Identify which cell holds the provided text, then report its (X, Y) central coordinate. 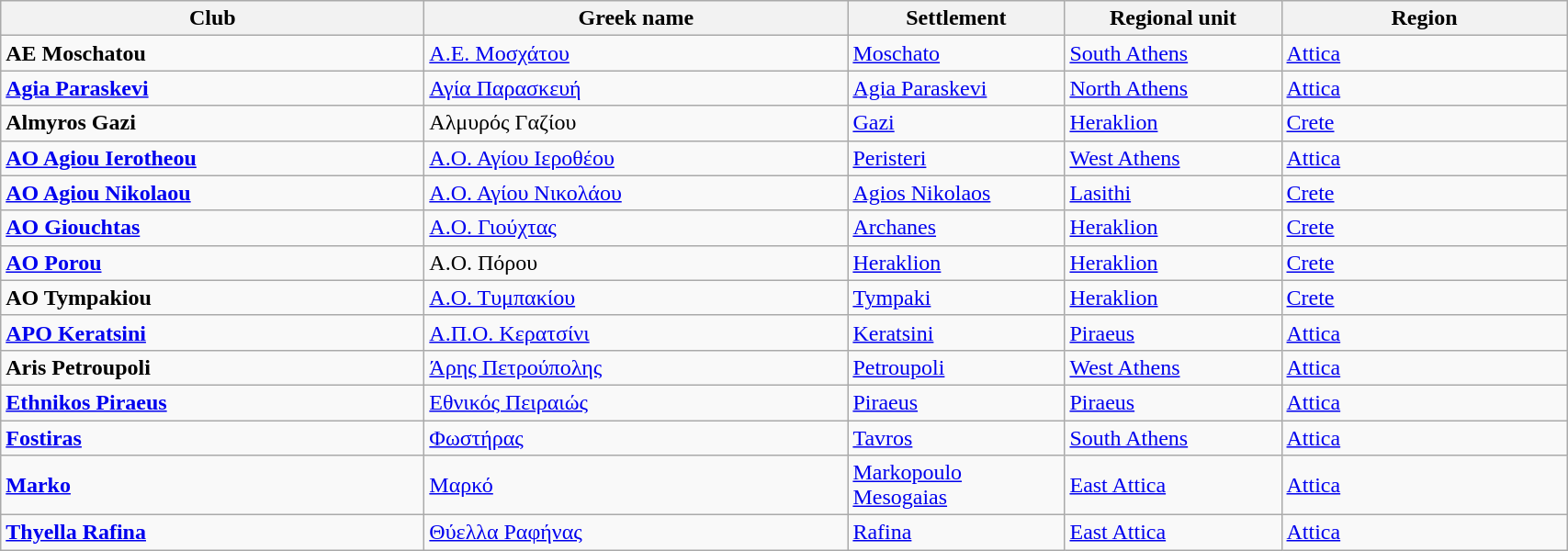
Fostiras (213, 438)
Greek name (636, 18)
Αλμυρός Γαζίου (636, 123)
Archanes (956, 228)
Α.Π.Ο. Κερατσίνι (636, 332)
AO Giouchtas (213, 228)
Εθνικός Πειραιώς (636, 402)
Marko (213, 485)
Α.Ο. Τυμπακίου (636, 298)
Tympaki (956, 298)
Almyros Gazi (213, 123)
Α.Ο. Πόρου (636, 263)
Lasithi (1173, 193)
Ethnikos Piraeus (213, 402)
Αγία Παρασκευή (636, 88)
Keratsini (956, 332)
Markopoulo Mesogaias (956, 485)
Μαρκό (636, 485)
AO Agiou Nikolaou (213, 193)
AE Moschatou (213, 53)
APO Keratsini (213, 332)
North Athens (1173, 88)
Petroupoli (956, 367)
Thyella Rafina (213, 533)
Α.Ο. Αγίου Ιεροθέου (636, 158)
Α.Ο. Αγίου Νικολάου (636, 193)
Regional unit (1173, 18)
Φωστήρας (636, 438)
AO Agiou Ierotheou (213, 158)
AO Porou (213, 263)
Rafina (956, 533)
Aris Petroupoli (213, 367)
Region (1424, 18)
Agios Nikolaos (956, 193)
Moschato (956, 53)
Settlement (956, 18)
Gazi (956, 123)
Θύελλα Ραφήνας (636, 533)
Tavros (956, 438)
Club (213, 18)
Άρης Πετρούπολης (636, 367)
AO Tympakiou (213, 298)
Α.Ε. Μοσχάτου (636, 53)
Α.Ο. Γιούχτας (636, 228)
Peristeri (956, 158)
